Find where the given text appears and provide that cell's center as [x, y] coordinate. 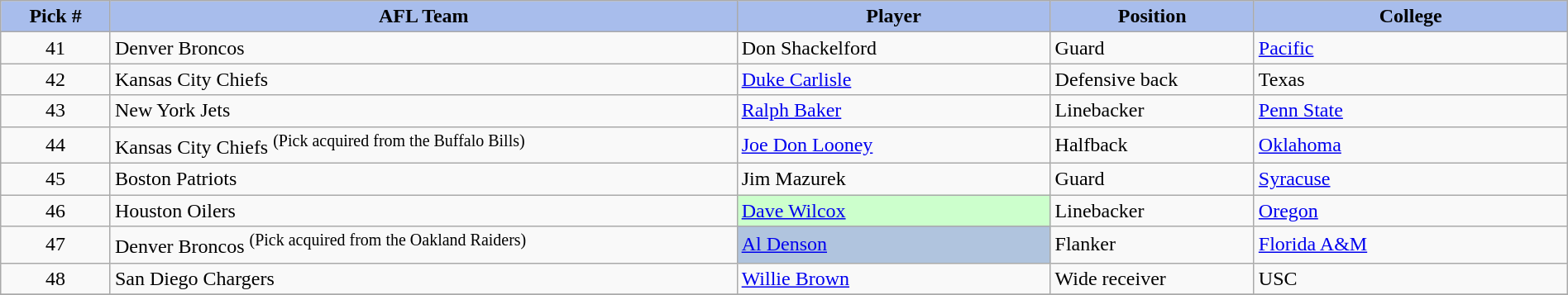
Willie Brown [893, 278]
44 [56, 145]
Al Denson [893, 245]
Halfback [1152, 145]
Denver Broncos [423, 48]
San Diego Chargers [423, 278]
Jim Mazurek [893, 179]
Ralph Baker [893, 111]
Syracuse [1411, 179]
Denver Broncos (Pick acquired from the Oakland Raiders) [423, 245]
42 [56, 79]
Penn State [1411, 111]
AFL Team [423, 17]
Houston Oilers [423, 211]
USC [1411, 278]
Oregon [1411, 211]
Dave Wilcox [893, 211]
College [1411, 17]
43 [56, 111]
Player [893, 17]
Kansas City Chiefs [423, 79]
Joe Don Looney [893, 145]
Texas [1411, 79]
48 [56, 278]
Defensive back [1152, 79]
New York Jets [423, 111]
Flanker [1152, 245]
47 [56, 245]
45 [56, 179]
Florida A&M [1411, 245]
Pacific [1411, 48]
Don Shackelford [893, 48]
Boston Patriots [423, 179]
Kansas City Chiefs (Pick acquired from the Buffalo Bills) [423, 145]
Wide receiver [1152, 278]
Oklahoma [1411, 145]
Pick # [56, 17]
Position [1152, 17]
Duke Carlisle [893, 79]
46 [56, 211]
41 [56, 48]
